Scan for the cell matching the given text and deliver its (x, y) coordinate at center. 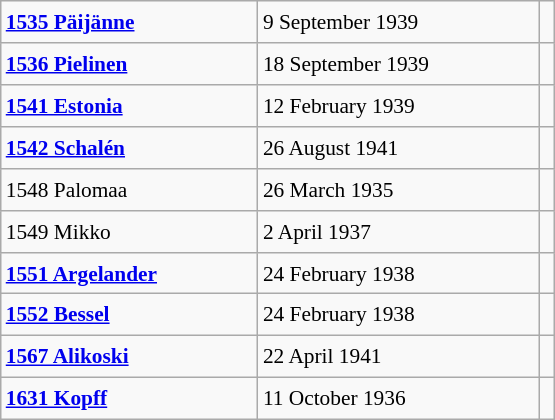
12 February 1939 (398, 106)
1551 Argelander (130, 273)
1542 Schalén (130, 148)
1549 Mikko (130, 231)
1631 Kopff (130, 399)
22 April 1941 (398, 357)
1536 Pielinen (130, 64)
1552 Bessel (130, 315)
26 August 1941 (398, 148)
18 September 1939 (398, 64)
11 October 1936 (398, 399)
1567 Alikoski (130, 357)
1548 Palomaa (130, 189)
9 September 1939 (398, 22)
1535 Päijänne (130, 22)
2 April 1937 (398, 231)
26 March 1935 (398, 189)
1541 Estonia (130, 106)
